Find where the given text appears and provide that cell's center as (X, Y) coordinate. 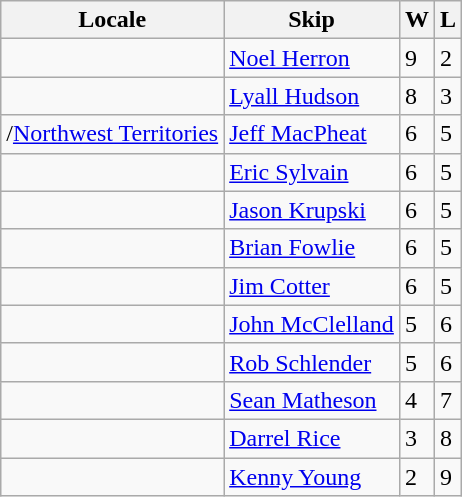
Kenny Young (312, 477)
Sean Matheson (312, 400)
Noel Herron (312, 58)
Locale (112, 20)
Jason Krupski (312, 210)
/Northwest Territories (112, 134)
L (448, 20)
Rob Schlender (312, 362)
7 (448, 400)
Eric Sylvain (312, 172)
4 (416, 400)
Skip (312, 20)
W (416, 20)
Jim Cotter (312, 286)
John McClelland (312, 324)
Darrel Rice (312, 438)
Brian Fowlie (312, 248)
Jeff MacPheat (312, 134)
Lyall Hudson (312, 96)
